Search for the cell housing the specified text and yield its [X, Y] center coordinate. 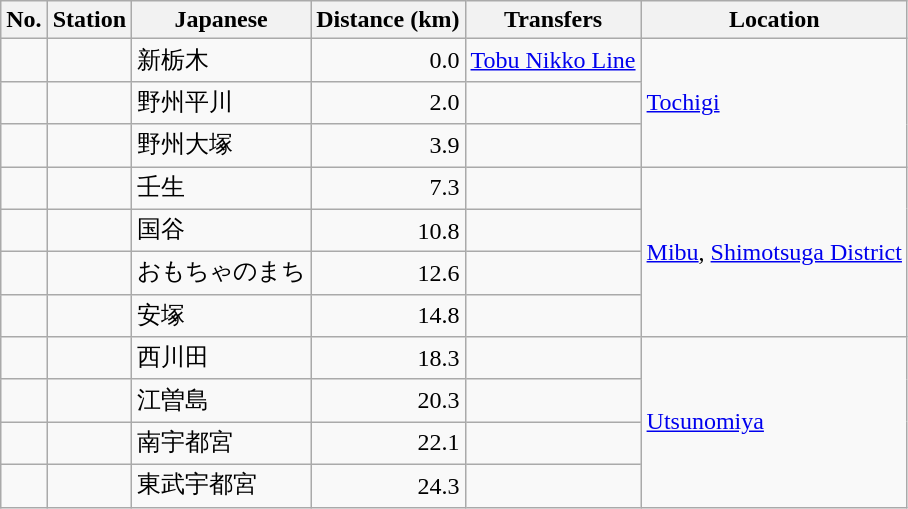
3.9 [388, 146]
野州平川 [222, 102]
12.6 [388, 274]
東武宇都宮 [222, 486]
14.8 [388, 316]
Station [89, 20]
20.3 [388, 400]
22.1 [388, 444]
Utsunomiya [774, 422]
国谷 [222, 230]
Japanese [222, 20]
野州大塚 [222, 146]
江曽島 [222, 400]
南宇都宮 [222, 444]
0.0 [388, 60]
Mibu, Shimotsuga District [774, 251]
2.0 [388, 102]
安塚 [222, 316]
おもちゃのまち [222, 274]
Transfers [553, 20]
新栃木 [222, 60]
Location [774, 20]
24.3 [388, 486]
18.3 [388, 358]
Distance (km) [388, 20]
7.3 [388, 188]
10.8 [388, 230]
壬生 [222, 188]
西川田 [222, 358]
No. [24, 20]
Tobu Nikko Line [553, 60]
Tochigi [774, 103]
